Identify which cell holds the provided text, then report its [x, y] central coordinate. 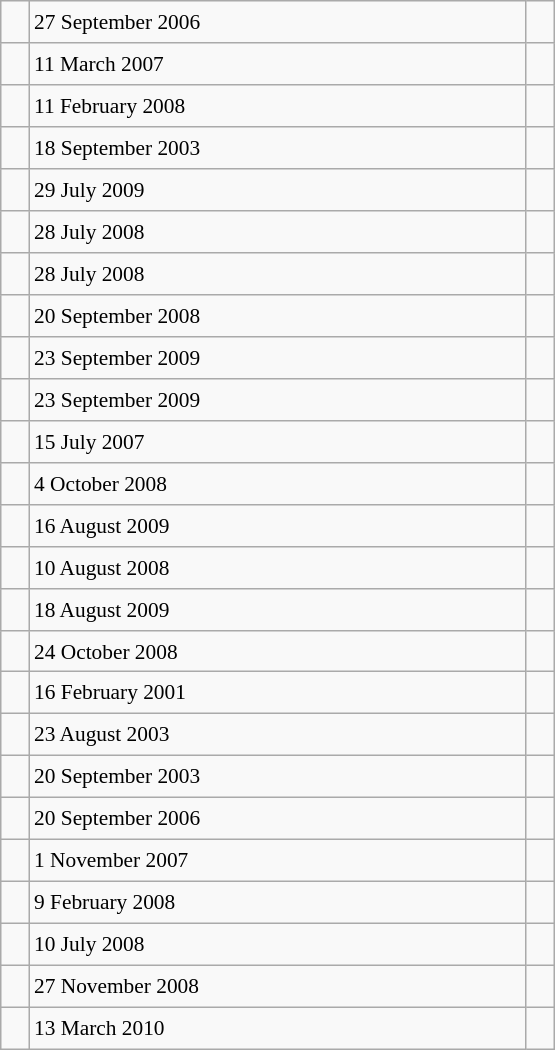
11 February 2008 [278, 106]
9 February 2008 [278, 903]
27 September 2006 [278, 22]
16 August 2009 [278, 525]
27 November 2008 [278, 986]
11 March 2007 [278, 64]
20 September 2006 [278, 819]
23 August 2003 [278, 735]
20 September 2003 [278, 777]
13 March 2010 [278, 1028]
1 November 2007 [278, 861]
20 September 2008 [278, 316]
18 August 2009 [278, 609]
18 September 2003 [278, 148]
10 August 2008 [278, 567]
24 October 2008 [278, 651]
16 February 2001 [278, 693]
29 July 2009 [278, 190]
4 October 2008 [278, 483]
10 July 2008 [278, 945]
15 July 2007 [278, 441]
